Provide the [x, y] coordinate of the cell's center where the given text is located.  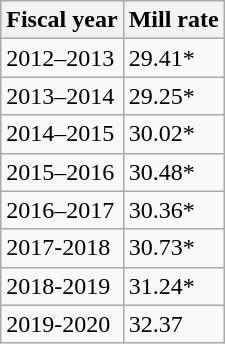
30.73* [174, 248]
2017-2018 [62, 248]
30.02* [174, 134]
2012–2013 [62, 58]
2014–2015 [62, 134]
Fiscal year [62, 20]
Mill rate [174, 20]
2016–2017 [62, 210]
2019-2020 [62, 324]
30.36* [174, 210]
30.48* [174, 172]
29.25* [174, 96]
29.41* [174, 58]
2015–2016 [62, 172]
2018-2019 [62, 286]
32.37 [174, 324]
2013–2014 [62, 96]
31.24* [174, 286]
